Output the [X, Y] coordinate of the center of the cell containing the given text.  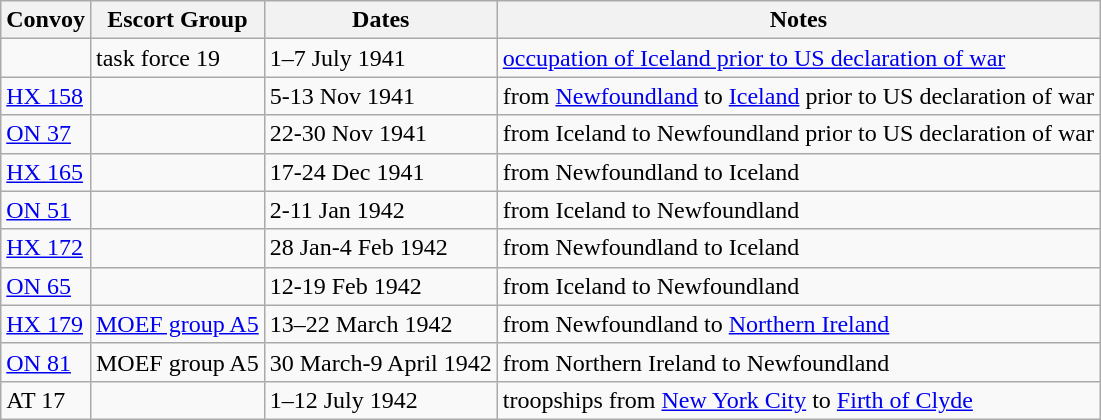
task force 19 [177, 58]
30 March-9 April 1942 [380, 362]
Convoy [46, 20]
troopships from New York City to Firth of Clyde [798, 400]
Escort Group [177, 20]
from Newfoundland to Iceland prior to US declaration of war [798, 96]
HX 165 [46, 172]
AT 17 [46, 400]
from Northern Ireland to Newfoundland [798, 362]
17-24 Dec 1941 [380, 172]
2-11 Jan 1942 [380, 210]
Dates [380, 20]
occupation of Iceland prior to US declaration of war [798, 58]
from Newfoundland to Northern Ireland [798, 324]
22-30 Nov 1941 [380, 134]
28 Jan-4 Feb 1942 [380, 248]
Notes [798, 20]
ON 51 [46, 210]
ON 37 [46, 134]
1–12 July 1942 [380, 400]
HX 172 [46, 248]
ON 65 [46, 286]
HX 179 [46, 324]
from Iceland to Newfoundland prior to US declaration of war [798, 134]
12-19 Feb 1942 [380, 286]
5-13 Nov 1941 [380, 96]
1–7 July 1941 [380, 58]
HX 158 [46, 96]
13–22 March 1942 [380, 324]
ON 81 [46, 362]
